From the cell containing the given text, extract its center point as [X, Y] coordinate. 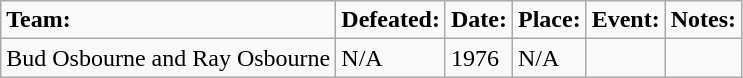
1976 [478, 58]
Place: [549, 20]
Bud Osbourne and Ray Osbourne [168, 58]
Team: [168, 20]
Date: [478, 20]
Event: [626, 20]
Notes: [703, 20]
Defeated: [391, 20]
